From the cell containing the given text, extract its center point as [x, y] coordinate. 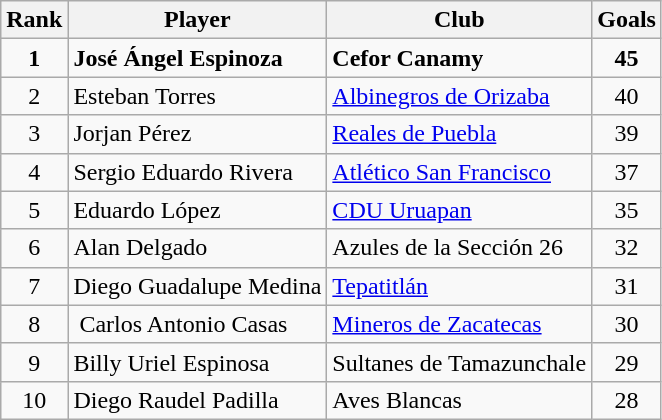
Aves Blancas [460, 400]
Rank [34, 20]
CDU Uruapan [460, 210]
José Ángel Espinoza [198, 58]
37 [627, 172]
Player [198, 20]
9 [34, 362]
Goals [627, 20]
Mineros de Zacatecas [460, 324]
45 [627, 58]
Sultanes de Tamazunchale [460, 362]
2 [34, 96]
Eduardo López [198, 210]
Jorjan Pérez [198, 134]
40 [627, 96]
4 [34, 172]
Albinegros de Orizaba [460, 96]
7 [34, 286]
1 [34, 58]
5 [34, 210]
39 [627, 134]
31 [627, 286]
Diego Guadalupe Medina [198, 286]
Diego Raudel Padilla [198, 400]
35 [627, 210]
Club [460, 20]
Cefor Canamy [460, 58]
Tepatitlán [460, 286]
Azules de la Sección 26 [460, 248]
10 [34, 400]
Sergio Eduardo Rivera [198, 172]
Atlético San Francisco [460, 172]
Reales de Puebla [460, 134]
3 [34, 134]
Esteban Torres [198, 96]
29 [627, 362]
32 [627, 248]
Alan Delgado [198, 248]
Billy Uriel Espinosa [198, 362]
Carlos Antonio Casas [198, 324]
6 [34, 248]
28 [627, 400]
8 [34, 324]
30 [627, 324]
